Output the (x, y) coordinate of the center of the cell containing the given text.  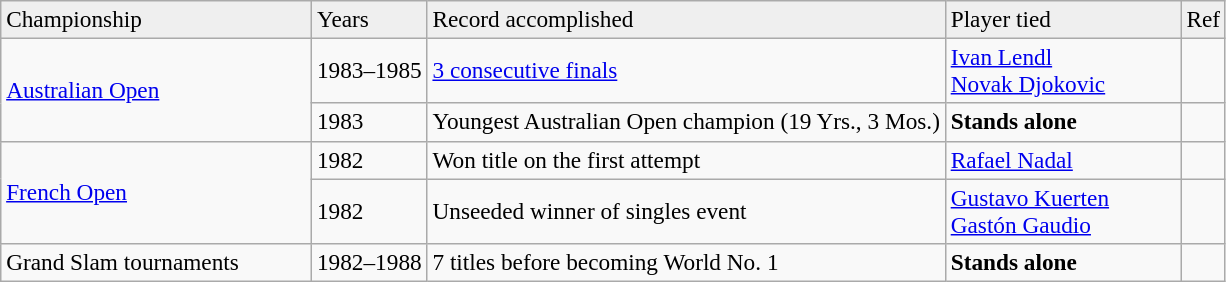
1983 (370, 122)
Player tied (1063, 19)
Australian Open (156, 90)
Grand Slam tournaments (156, 262)
Years (370, 19)
French Open (156, 192)
Gustavo KuertenGastón Gaudio (1063, 210)
Ivan LendlNovak Djokovic (1063, 70)
Championship (156, 19)
Youngest Australian Open champion (19 Yrs., 3 Mos.) (686, 122)
1983–1985 (370, 70)
Unseeded winner of singles event (686, 210)
Ref (1203, 19)
1982–1988 (370, 262)
Record accomplished (686, 19)
Won title on the first attempt (686, 160)
7 titles before becoming World No. 1 (686, 262)
Rafael Nadal (1063, 160)
3 consecutive finals (686, 70)
